Locate the cell with the specified text and output its (x, y) center coordinate. 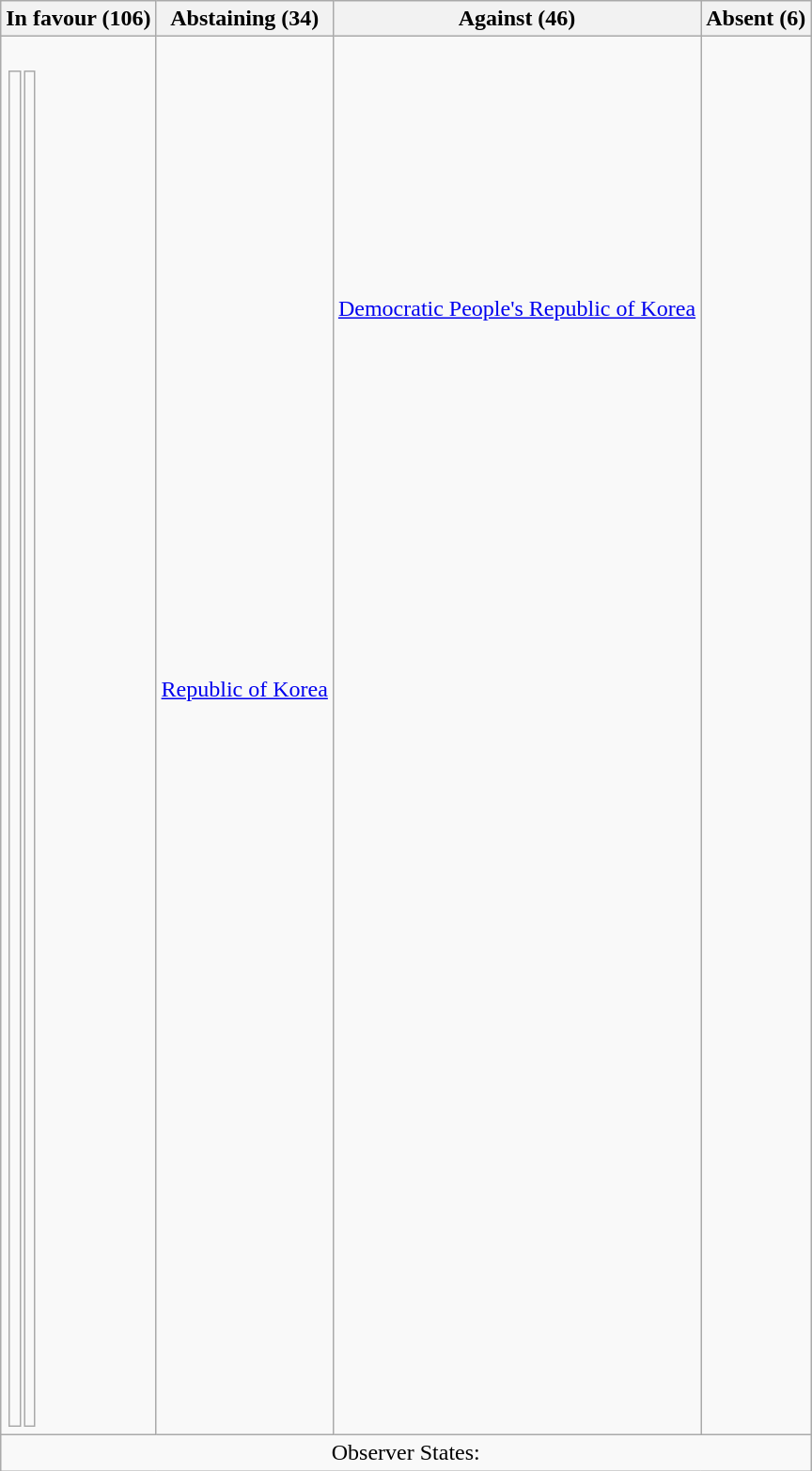
Democratic People's Republic of Korea (517, 736)
Republic of Korea (244, 736)
Absent (6) (756, 19)
Against (46) (517, 19)
In favour (106) (79, 19)
Abstaining (34) (244, 19)
Observer States: (406, 1452)
